From the cell containing the given text, extract its center point as [X, Y] coordinate. 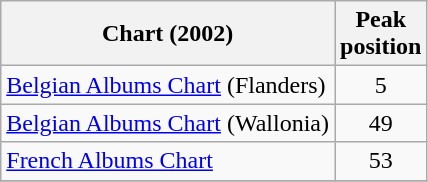
49 [380, 123]
Belgian Albums Chart (Wallonia) [168, 123]
Chart (2002) [168, 34]
Peakposition [380, 34]
Belgian Albums Chart (Flanders) [168, 85]
53 [380, 161]
French Albums Chart [168, 161]
5 [380, 85]
